Search for the cell housing the specified text and yield its (x, y) center coordinate. 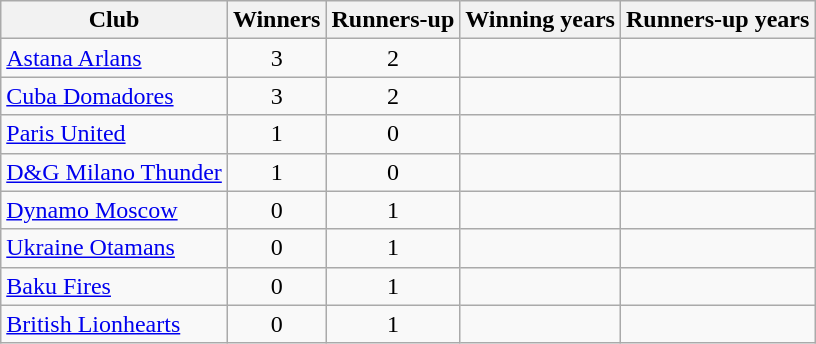
Cuba Domadores (114, 96)
D&G Milano Thunder (114, 172)
Dynamo Moscow (114, 210)
Baku Fires (114, 286)
Club (114, 20)
Astana Arlans (114, 58)
British Lionhearts (114, 324)
Paris United (114, 134)
Winners (276, 20)
Ukraine Otamans (114, 248)
Runners-up years (717, 20)
Runners-up (393, 20)
Winning years (540, 20)
